Output the (x, y) coordinate of the center of the cell containing the given text.  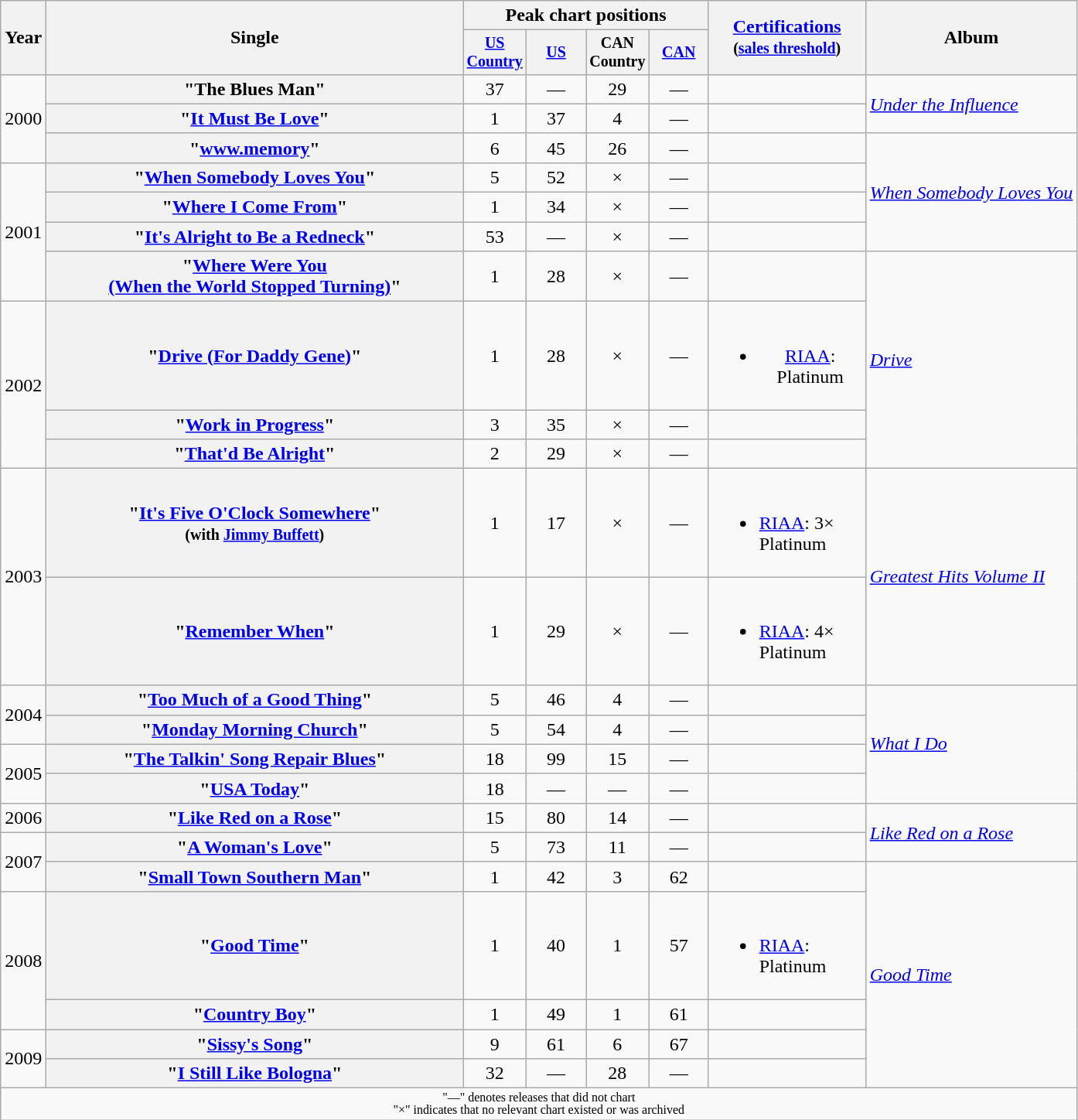
CAN (679, 53)
"—" denotes releases that did not chart"×" indicates that no relevant chart existed or was archived (539, 1105)
"It's Five O'Clock Somewhere" (with Jimmy Buffett) (255, 523)
11 (618, 847)
2006 (23, 818)
"Country Boy" (255, 1015)
"Where I Come From" (255, 207)
35 (557, 425)
Under the Influence (971, 104)
57 (679, 945)
"Good Time" (255, 945)
"Work in Progress" (255, 425)
45 (557, 148)
"I Still Like Bologna" (255, 1074)
Certifications(sales threshold) (787, 38)
Year (23, 38)
2000 (23, 118)
Album (971, 38)
73 (557, 847)
9 (495, 1044)
"Drive (For Daddy Gene)" (255, 356)
2007 (23, 862)
"Remember When" (255, 631)
"It's Alright to Be a Redneck" (255, 237)
46 (557, 700)
US (557, 53)
34 (557, 207)
"Sissy's Song" (255, 1044)
Like Red on a Rose (971, 832)
40 (557, 945)
"www.memory" (255, 148)
Peak chart positions (586, 15)
32 (495, 1074)
49 (557, 1015)
What I Do (971, 744)
26 (618, 148)
2003 (23, 577)
"The Talkin' Song Repair Blues" (255, 759)
"Where Were You(When the World Stopped Turning)" (255, 277)
"Too Much of a Good Thing" (255, 700)
"Small Town Southern Man" (255, 876)
17 (557, 523)
Drive (971, 360)
2 (495, 454)
2009 (23, 1059)
"It Must Be Love" (255, 118)
52 (557, 177)
Single (255, 38)
"USA Today" (255, 788)
Good Time (971, 975)
2001 (23, 232)
62 (679, 876)
"When Somebody Loves You" (255, 177)
Greatest Hits Volume II (971, 577)
When Somebody Loves You (971, 192)
54 (557, 729)
RIAA: 4× Platinum (787, 631)
CAN Country (618, 53)
67 (679, 1044)
"Like Red on a Rose" (255, 818)
2005 (23, 773)
2008 (23, 960)
80 (557, 818)
RIAA: 3× Platinum (787, 523)
14 (618, 818)
"A Woman's Love" (255, 847)
2004 (23, 715)
"Monday Morning Church" (255, 729)
"The Blues Man" (255, 89)
99 (557, 759)
42 (557, 876)
2002 (23, 385)
53 (495, 237)
"That'd Be Alright" (255, 454)
US Country (495, 53)
